Return [X, Y] of the center of cell containing provided text 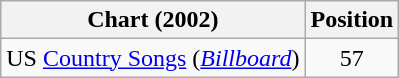
Chart (2002) [153, 20]
57 [352, 58]
US Country Songs (Billboard) [153, 58]
Position [352, 20]
